Extract the [x, y] coordinate from the center of the cell holding the provided text.  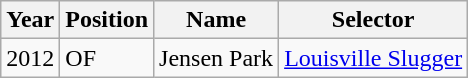
Selector [374, 20]
2012 [30, 58]
Year [30, 20]
Jensen Park [216, 58]
Name [216, 20]
OF [107, 58]
Louisville Slugger [374, 58]
Position [107, 20]
